From the cell containing the given text, extract its center point as [X, Y] coordinate. 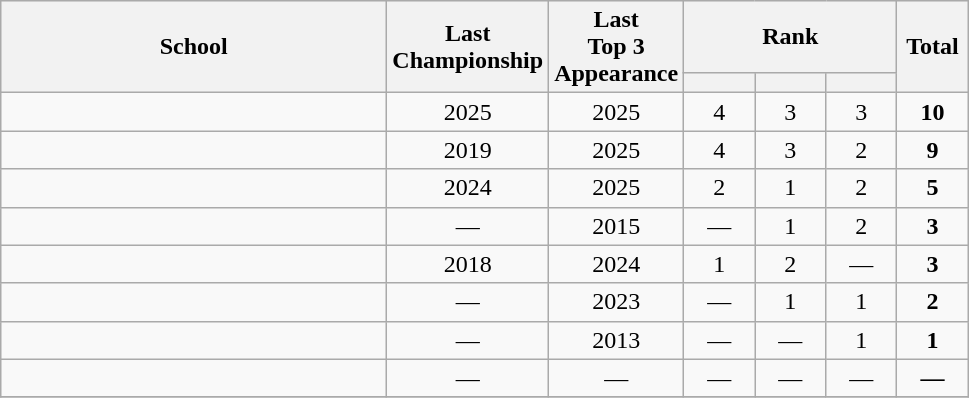
5 [932, 188]
LastChampionship [468, 47]
Rank [790, 36]
10 [932, 112]
Total [932, 47]
2013 [616, 340]
2015 [616, 226]
2023 [616, 302]
2019 [468, 150]
LastTop 3Appearance [616, 47]
School [194, 47]
9 [932, 150]
2018 [468, 264]
